Pinpoint the cell where the given text exists, returning its (X, Y) midpoint coordinate. 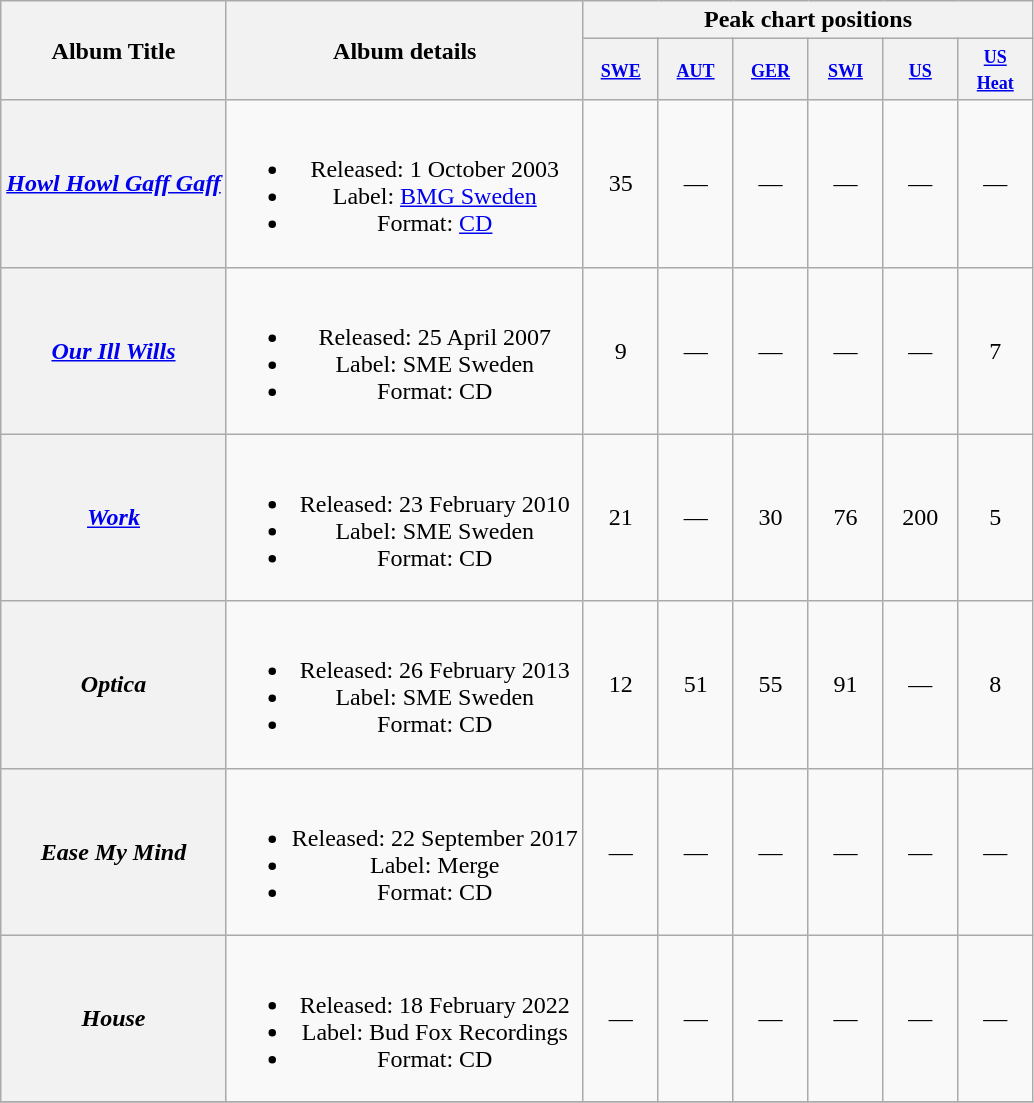
USHeat (996, 70)
55 (770, 684)
AUT (696, 70)
76 (846, 518)
Howl Howl Gaff Gaff (114, 184)
21 (620, 518)
Album Title (114, 50)
35 (620, 184)
Released: 23 February 2010Label: SME SwedenFormat: CD (404, 518)
Released: 25 April 2007Label: SME SwedenFormat: CD (404, 350)
Released: 26 February 2013Label: SME SwedenFormat: CD (404, 684)
GER (770, 70)
Our Ill Wills (114, 350)
House (114, 1018)
Released: 18 February 2022Label: Bud Fox RecordingsFormat: CD (404, 1018)
9 (620, 350)
Released: 1 October 2003Label: BMG SwedenFormat: CD (404, 184)
Album details (404, 50)
Ease My Mind (114, 852)
8 (996, 684)
Work (114, 518)
SWE (620, 70)
Released: 22 September 2017Label: MergeFormat: CD (404, 852)
12 (620, 684)
200 (920, 518)
5 (996, 518)
SWI (846, 70)
91 (846, 684)
7 (996, 350)
30 (770, 518)
51 (696, 684)
Optica (114, 684)
Peak chart positions (808, 20)
US (920, 70)
